Capture the cell that displays the provided text and extract its [x, y] central coordinate. 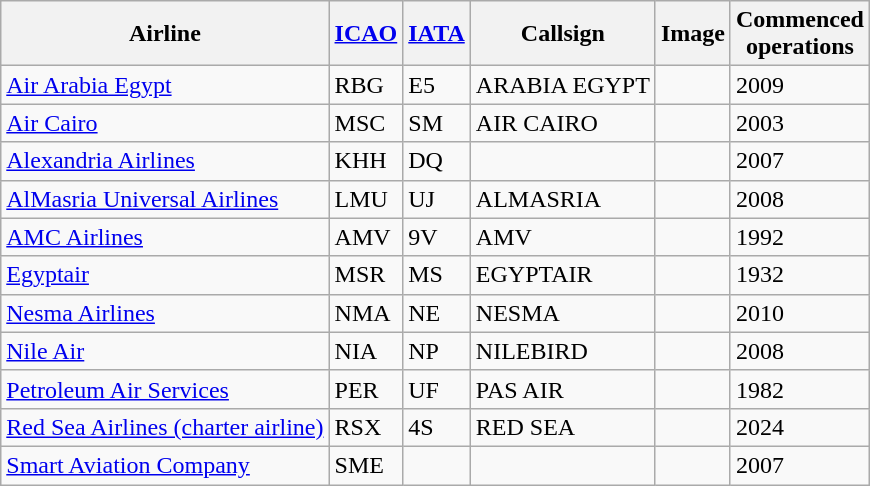
1982 [800, 389]
Commencedoperations [800, 34]
E5 [437, 85]
RBG [366, 85]
Petroleum Air Services [165, 389]
2009 [800, 85]
2024 [800, 427]
ICAO [366, 34]
Image [692, 34]
NE [437, 313]
NP [437, 351]
Nesma Airlines [165, 313]
NILEBIRD [562, 351]
IATA [437, 34]
PER [366, 389]
UF [437, 389]
RSX [366, 427]
DQ [437, 161]
4S [437, 427]
1992 [800, 237]
Air Cairo [165, 123]
AIR CAIRO [562, 123]
ARABIA EGYPT [562, 85]
SME [366, 465]
Red Sea Airlines (charter airline) [165, 427]
ALMASRIA [562, 199]
KHH [366, 161]
MSC [366, 123]
NESMA [562, 313]
AlMasria Universal Airlines [165, 199]
LMU [366, 199]
Callsign [562, 34]
RED SEA [562, 427]
SM [437, 123]
2003 [800, 123]
Nile Air [165, 351]
UJ [437, 199]
Smart Aviation Company [165, 465]
9V [437, 237]
NMA [366, 313]
2010 [800, 313]
1932 [800, 275]
MS [437, 275]
Egyptair [165, 275]
Alexandria Airlines [165, 161]
MSR [366, 275]
EGYPTAIR [562, 275]
NIA [366, 351]
PAS AIR [562, 389]
Air Arabia Egypt [165, 85]
AMC Airlines [165, 237]
Airline [165, 34]
